Find where the given text appears and provide that cell's center as (x, y) coordinate. 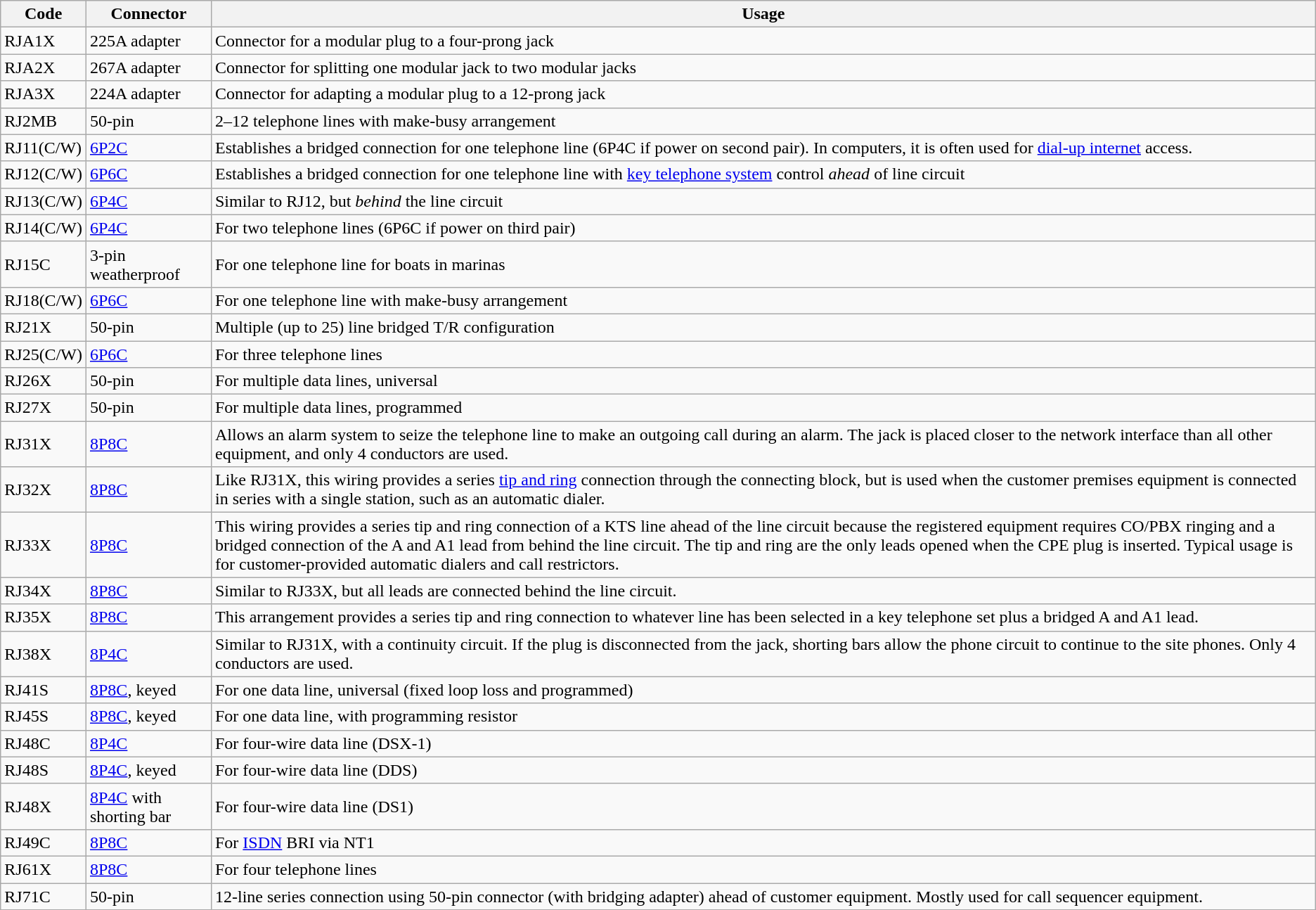
RJA3X (44, 94)
RJ35X (44, 617)
RJA2X (44, 68)
Connector for adapting a modular plug to a 12-prong jack (763, 94)
For four-wire data line (DSX-1) (763, 743)
Connector for splitting one modular jack to two modular jacks (763, 68)
267A adapter (148, 68)
RJ15C (44, 264)
RJ26X (44, 381)
RJ21X (44, 327)
For one telephone line with make-busy arrangement (763, 300)
For two telephone lines (6P6C if power on third pair) (763, 228)
Usage (763, 14)
RJ61X (44, 869)
RJA1X (44, 41)
RJ71C (44, 897)
RJ38X (44, 654)
Connector for a modular plug to a four-prong jack (763, 41)
For four-wire data line (DDS) (763, 770)
For three telephone lines (763, 354)
RJ48S (44, 770)
Code (44, 14)
RJ49C (44, 842)
12-line series connection using 50-pin connector (with bridging adapter) ahead of customer equipment. Mostly used for call sequencer equipment. (763, 897)
Establishes a bridged connection for one telephone line with key telephone system control ahead of line circuit (763, 174)
Connector (148, 14)
This arrangement provides a series tip and ring connection to whatever line has been selected in a key telephone set plus a bridged A and A1 lead. (763, 617)
8P4C with shorting bar (148, 806)
RJ18(C/W) (44, 300)
2–12 telephone lines with make-busy arrangement (763, 121)
For one telephone line for boats in marinas (763, 264)
RJ14(C/W) (44, 228)
RJ41S (44, 690)
225A adapter (148, 41)
RJ27X (44, 408)
6P2C (148, 148)
RJ11(C/W) (44, 148)
RJ48X (44, 806)
Similar to RJ12, but behind the line circuit (763, 201)
3-pin weatherproof (148, 264)
For multiple data lines, programmed (763, 408)
Establishes a bridged connection for one telephone line (6P4C if power on second pair). In computers, it is often used for dial-up internet access. (763, 148)
For multiple data lines, universal (763, 381)
Multiple (up to 25) line bridged T/R configuration (763, 327)
RJ12(C/W) (44, 174)
RJ2MB (44, 121)
Similar to RJ33X, but all leads are connected behind the line circuit. (763, 591)
8P4C, keyed (148, 770)
224A adapter (148, 94)
For ISDN BRI via NT1 (763, 842)
For one data line, universal (fixed loop loss and programmed) (763, 690)
RJ33X (44, 545)
For one data line, with programming resistor (763, 717)
RJ25(C/W) (44, 354)
For four-wire data line (DS1) (763, 806)
RJ34X (44, 591)
RJ31X (44, 444)
RJ48C (44, 743)
RJ32X (44, 489)
RJ45S (44, 717)
For four telephone lines (763, 869)
RJ13(C/W) (44, 201)
